Determine the (x, y) coordinate at the center of the cell enclosing the given text.  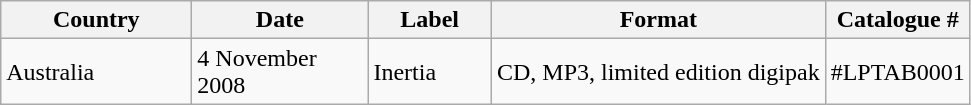
CD, MP3, limited edition digipak (658, 72)
Australia (96, 72)
Label (430, 20)
Inertia (430, 72)
#LPTAB0001 (898, 72)
Date (280, 20)
Country (96, 20)
Format (658, 20)
4 November 2008 (280, 72)
Catalogue # (898, 20)
